Search for the cell housing the specified text and yield its [x, y] center coordinate. 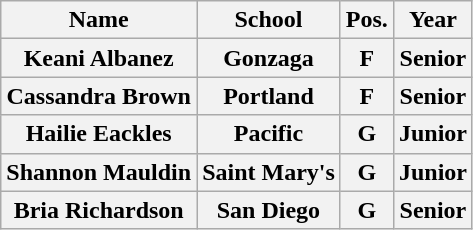
Portland [269, 96]
School [269, 20]
Year [432, 20]
Gonzaga [269, 58]
San Diego [269, 210]
Cassandra Brown [99, 96]
Bria Richardson [99, 210]
Keani Albanez [99, 58]
Saint Mary's [269, 172]
Hailie Eackles [99, 134]
Pos. [366, 20]
Name [99, 20]
Shannon Mauldin [99, 172]
Pacific [269, 134]
